Provide the (x, y) coordinate of the cell's center where the given text is located.  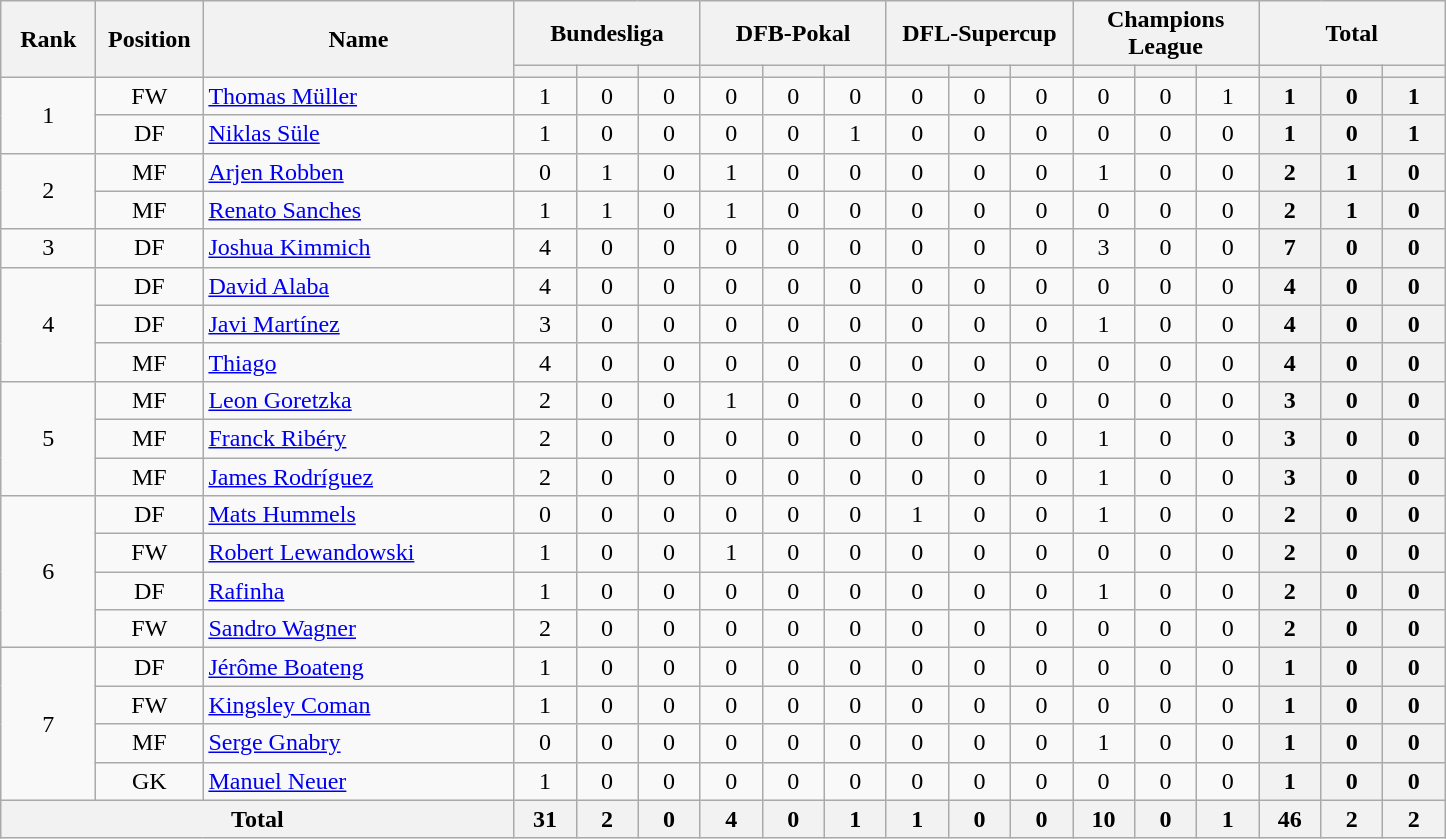
Manuel Neuer (358, 781)
Rank (48, 39)
Mats Hummels (358, 515)
Sandro Wagner (358, 629)
Kingsley Coman (358, 705)
James Rodríguez (358, 477)
Leon Goretzka (358, 400)
Robert Lewandowski (358, 553)
Serge Gnabry (358, 743)
31 (545, 819)
Champions League (1165, 34)
Rafinha (358, 591)
David Alaba (358, 286)
Position (150, 39)
6 (48, 572)
Franck Ribéry (358, 438)
Javi Martínez (358, 324)
Niklas Süle (358, 134)
Thiago (358, 362)
Thomas Müller (358, 96)
Joshua Kimmich (358, 248)
Jérôme Boateng (358, 667)
Bundesliga (607, 34)
DFL-Supercup (979, 34)
DFB-Pokal (793, 34)
Renato Sanches (358, 210)
5 (48, 438)
10 (1103, 819)
Name (358, 39)
GK (150, 781)
46 (1290, 819)
Arjen Robben (358, 172)
